From the cell containing the given text, extract its center point as [X, Y] coordinate. 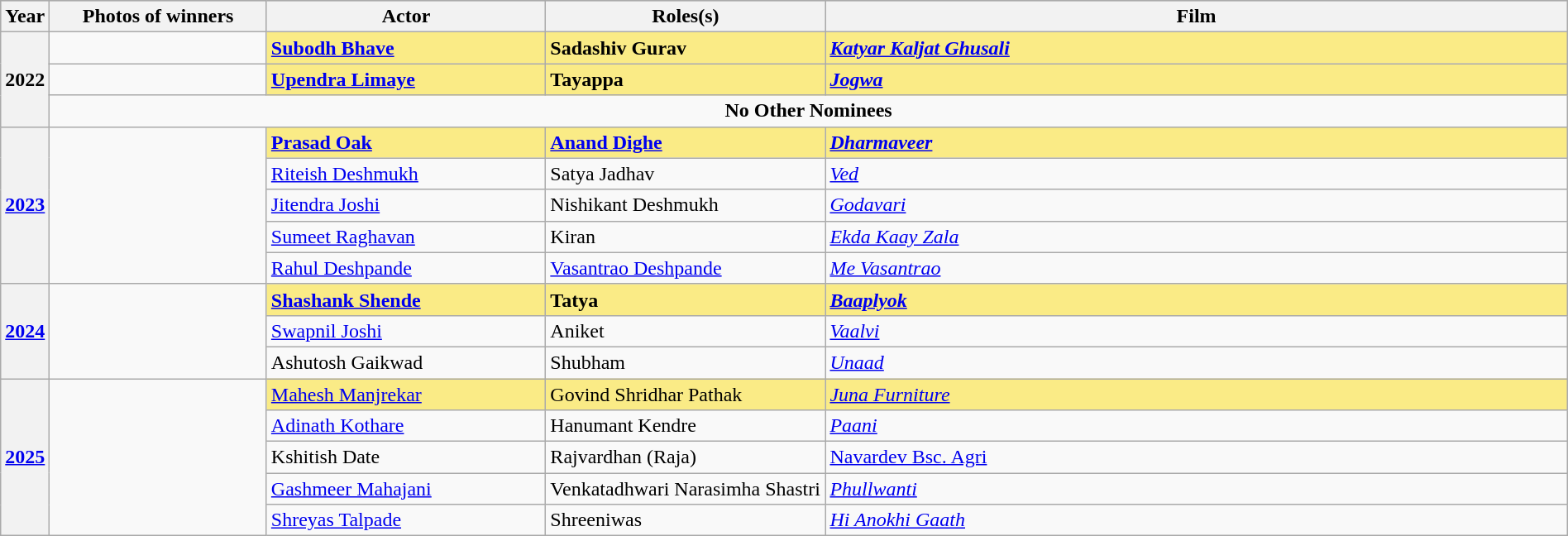
Ekda Kaay Zala [1196, 237]
Nishikant Deshmukh [686, 205]
Hanumant Kendre [686, 426]
Shubham [686, 362]
Shreeniwas [686, 520]
Swapnil Joshi [406, 331]
Phullwanti [1196, 489]
Godavari [1196, 205]
Venkatadhwari Narasimha Shastri [686, 489]
Satya Jadhav [686, 174]
Upendra Limaye [406, 79]
Kiran [686, 237]
Jitendra Joshi [406, 205]
Photos of winners [159, 17]
Rahul Deshpande [406, 268]
Ved [1196, 174]
Kshitish Date [406, 457]
Jogwa [1196, 79]
Tayappa [686, 79]
Katyar Kaljat Ghusali [1196, 48]
Aniket [686, 331]
Subodh Bhave [406, 48]
Paani [1196, 426]
Govind Shridhar Pathak [686, 395]
Unaad [1196, 362]
Navardev Bsc. Agri [1196, 457]
Me Vasantrao [1196, 268]
Riteish Deshmukh [406, 174]
Sadashiv Gurav [686, 48]
Dharmaveer [1196, 142]
2024 [25, 331]
Tatya [686, 299]
Vaalvi [1196, 331]
2025 [25, 457]
Baaplyok [1196, 299]
Ashutosh Gaikwad [406, 362]
2022 [25, 79]
Actor [406, 17]
Rajvardhan (Raja) [686, 457]
Vasantrao Deshpande [686, 268]
Anand Dighe [686, 142]
No Other Nominees [809, 111]
Sumeet Raghavan [406, 237]
Adinath Kothare [406, 426]
Gashmeer Mahajani [406, 489]
Mahesh Manjrekar [406, 395]
Shreyas Talpade [406, 520]
Hi Anokhi Gaath [1196, 520]
Prasad Oak [406, 142]
Juna Furniture [1196, 395]
Shashank Shende [406, 299]
Film [1196, 17]
Year [25, 17]
2023 [25, 205]
Roles(s) [686, 17]
